For the text-containing cell, return its midpoint in [X, Y] coordinate format. 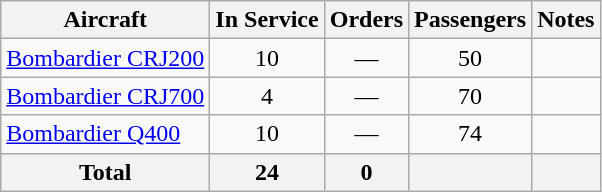
4 [267, 96]
In Service [267, 20]
Notes [566, 20]
0 [366, 172]
Orders [366, 20]
74 [470, 134]
Passengers [470, 20]
50 [470, 58]
Total [106, 172]
70 [470, 96]
Aircraft [106, 20]
Bombardier Q400 [106, 134]
24 [267, 172]
Bombardier CRJ700 [106, 96]
Bombardier CRJ200 [106, 58]
